Extract the [x, y] coordinate from the center of the cell holding the provided text.  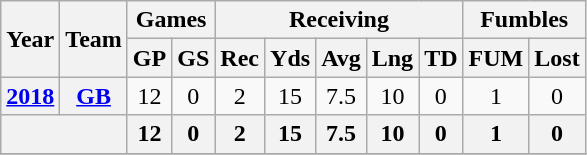
Lost [557, 58]
GS [194, 58]
Games [170, 20]
Fumbles [524, 20]
2018 [30, 96]
Rec [240, 58]
Yds [290, 58]
GP [149, 58]
Year [30, 39]
Receiving [339, 20]
FUM [496, 58]
TD [441, 58]
Avg [342, 58]
GB [94, 96]
Lng [392, 58]
Team [94, 39]
